Determine the (x, y) coordinate at the center of the cell enclosing the given text.  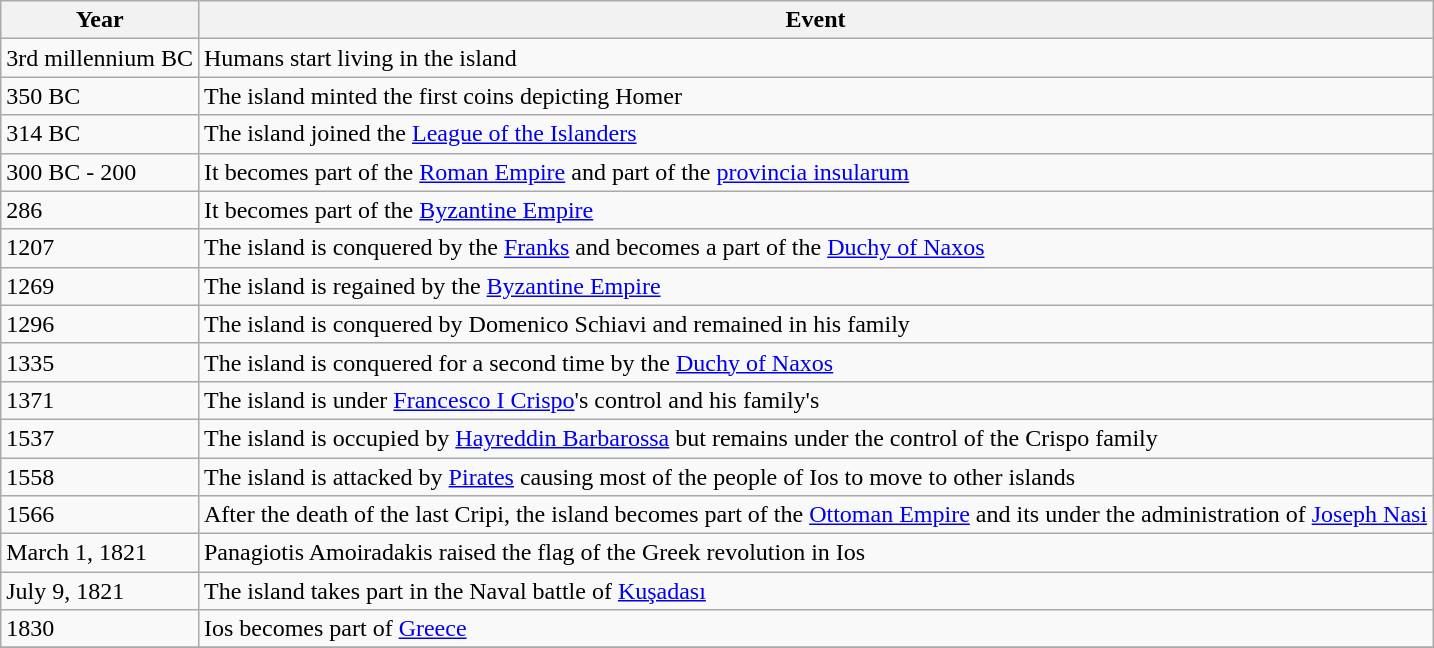
July 9, 1821 (100, 591)
The island takes part in the Naval battle of Kuşadası (815, 591)
The island is regained by the Byzantine Empire (815, 286)
1558 (100, 477)
After the death of the last Cripi, the island becomes part of the Ottoman Empire and its under the administration of Joseph Nasi (815, 515)
The island is attacked by Pirates causing most of the people of Ios to move to other islands (815, 477)
The island is occupied by Hayreddin Barbarossa but remains under the control of the Crispo family (815, 438)
Panagiotis Amoiradakis raised the flag of the Greek revolution in Ios (815, 553)
Event (815, 20)
Ios becomes part of Greece (815, 629)
The island joined the League of the Islanders (815, 134)
1269 (100, 286)
The island is conquered by Domenico Schiavi and remained in his family (815, 324)
1296 (100, 324)
300 BC - 200 (100, 172)
1335 (100, 362)
Year (100, 20)
1371 (100, 400)
March 1, 1821 (100, 553)
1207 (100, 248)
The island is under Francesco I Crispo's control and his family's (815, 400)
The island minted the first coins depicting Homer (815, 96)
1537 (100, 438)
350 BC (100, 96)
The island is conquered for a second time by the Duchy of Naxos (815, 362)
Humans start living in the island (815, 58)
286 (100, 210)
3rd millennium BC (100, 58)
The island is conquered by the Franks and becomes a part of the Duchy of Naxos (815, 248)
It becomes part of the Roman Empire and part of the provincia insularum (815, 172)
It becomes part of the Byzantine Empire (815, 210)
314 BC (100, 134)
1566 (100, 515)
1830 (100, 629)
